Pinpoint the cell where the given text exists, returning its [X, Y] midpoint coordinate. 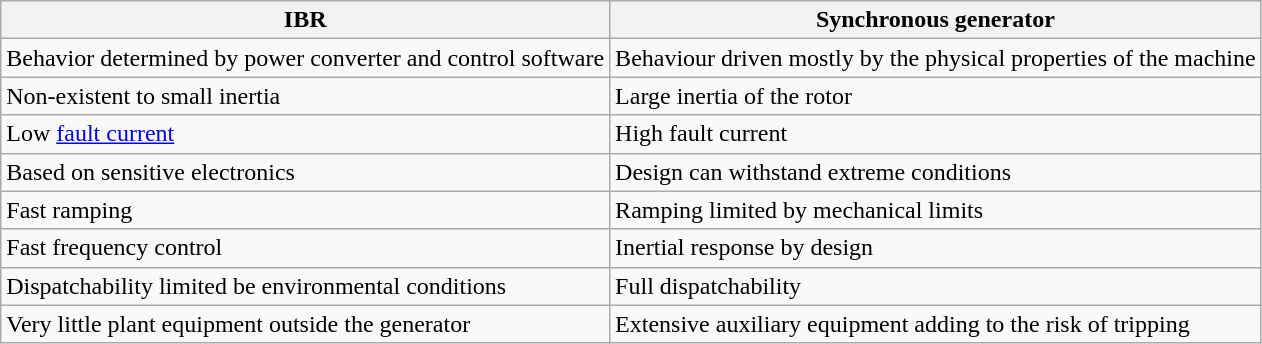
Synchronous generator [936, 20]
Dispatchability limited be environmental conditions [306, 286]
Based on sensitive electronics [306, 172]
Behaviour driven mostly by the physical properties of the machine [936, 58]
Full dispatchability [936, 286]
Large inertia of the rotor [936, 96]
Fast frequency control [306, 248]
Non-existent to small inertia [306, 96]
Design can withstand extreme conditions [936, 172]
Fast ramping [306, 210]
Inertial response by design [936, 248]
Extensive auxiliary equipment adding to the risk of tripping [936, 324]
High fault current [936, 134]
Ramping limited by mechanical limits [936, 210]
Very little plant equipment outside the generator [306, 324]
IBR [306, 20]
Behavior determined by power converter and control software [306, 58]
Low fault current [306, 134]
